Output the [x, y] coordinate of the center of the cell containing the given text.  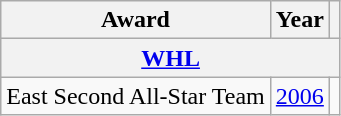
WHL [171, 58]
Award [136, 20]
Year [300, 20]
2006 [300, 96]
East Second All-Star Team [136, 96]
